For the text-containing cell, return its midpoint in [X, Y] coordinate format. 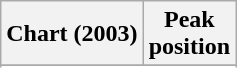
Peak position [189, 34]
Chart (2003) [72, 34]
